Return the [x, y] coordinate for the center point of the cell that contains the specified text.  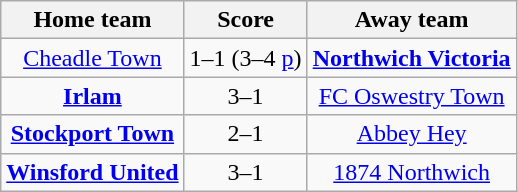
Irlam [92, 96]
Abbey Hey [412, 134]
Away team [412, 20]
1–1 (3–4 p) [246, 58]
Cheadle Town [92, 58]
Northwich Victoria [412, 58]
2–1 [246, 134]
Home team [92, 20]
Score [246, 20]
Stockport Town [92, 134]
Winsford United [92, 172]
1874 Northwich [412, 172]
FC Oswestry Town [412, 96]
